Provide the (x, y) coordinate of the cell's center where the given text is located.  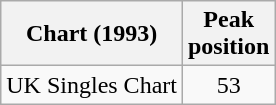
Chart (1993) (92, 34)
53 (228, 85)
Peakposition (228, 34)
UK Singles Chart (92, 85)
